Return the (X, Y) coordinate for the center point of the cell that contains the specified text.  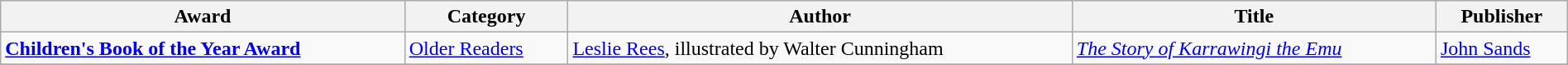
Leslie Rees, illustrated by Walter Cunningham (820, 48)
Author (820, 17)
John Sands (1502, 48)
Category (486, 17)
Publisher (1502, 17)
Title (1254, 17)
Children's Book of the Year Award (203, 48)
Older Readers (486, 48)
The Story of Karrawingi the Emu (1254, 48)
Award (203, 17)
